Extract the [X, Y] coordinate from the center of the cell holding the provided text.  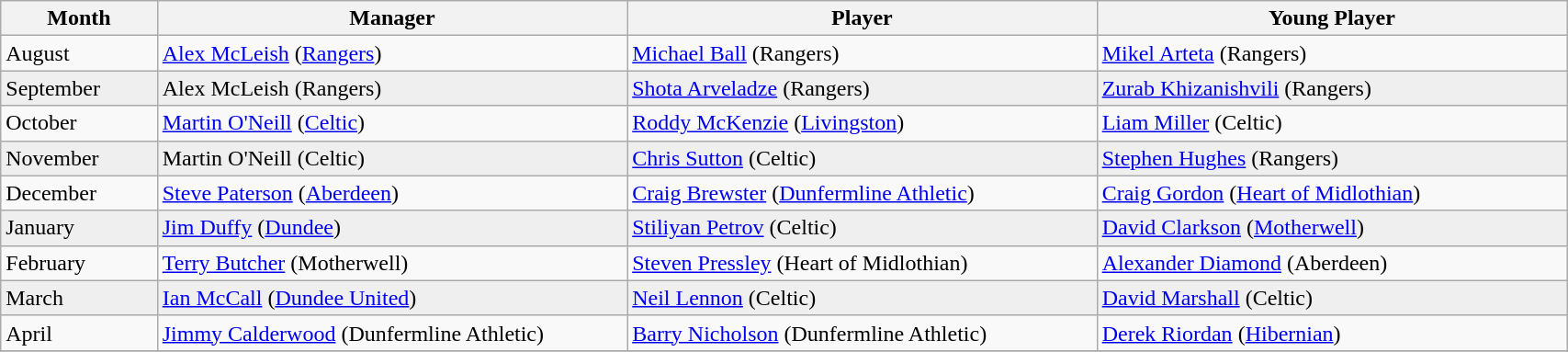
October [79, 123]
Liam Miller (Celtic) [1332, 123]
Chris Sutton (Celtic) [862, 158]
Michael Ball (Rangers) [862, 53]
August [79, 53]
David Marshall (Celtic) [1332, 298]
Jimmy Calderwood (Dunfermline Athletic) [391, 333]
Steven Pressley (Heart of Midlothian) [862, 263]
David Clarkson (Motherwell) [1332, 228]
Steve Paterson (Aberdeen) [391, 193]
Mikel Arteta (Rangers) [1332, 53]
Terry Butcher (Motherwell) [391, 263]
Manager [391, 18]
Barry Nicholson (Dunfermline Athletic) [862, 333]
February [79, 263]
Neil Lennon (Celtic) [862, 298]
March [79, 298]
December [79, 193]
Ian McCall (Dundee United) [391, 298]
Roddy McKenzie (Livingston) [862, 123]
Jim Duffy (Dundee) [391, 228]
September [79, 88]
Stephen Hughes (Rangers) [1332, 158]
April [79, 333]
Shota Arveladze (Rangers) [862, 88]
Player [862, 18]
January [79, 228]
Derek Riordan (Hibernian) [1332, 333]
Craig Brewster (Dunfermline Athletic) [862, 193]
Craig Gordon (Heart of Midlothian) [1332, 193]
November [79, 158]
Stiliyan Petrov (Celtic) [862, 228]
Alexander Diamond (Aberdeen) [1332, 263]
Young Player [1332, 18]
Zurab Khizanishvili (Rangers) [1332, 88]
Month [79, 18]
